Determine the [X, Y] coordinate at the center of the cell enclosing the given text.  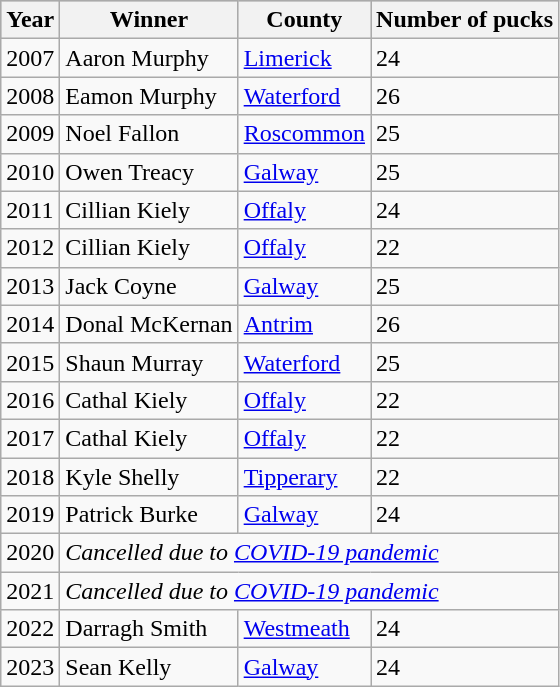
2016 [30, 400]
Kyle Shelly [149, 477]
2013 [30, 286]
2020 [30, 553]
Winner [149, 20]
Roscommon [304, 134]
Limerick [304, 58]
Shaun Murray [149, 362]
Eamon Murphy [149, 96]
2021 [30, 591]
2010 [30, 172]
Sean Kelly [149, 667]
2023 [30, 667]
2008 [30, 96]
2012 [30, 248]
Tipperary [304, 477]
Number of pucks [465, 20]
2018 [30, 477]
Aaron Murphy [149, 58]
Donal McKernan [149, 324]
2014 [30, 324]
Owen Treacy [149, 172]
Westmeath [304, 629]
2017 [30, 438]
2009 [30, 134]
Year [30, 20]
2015 [30, 362]
Darragh Smith [149, 629]
2007 [30, 58]
Noel Fallon [149, 134]
2011 [30, 210]
Antrim [304, 324]
Patrick Burke [149, 515]
2022 [30, 629]
Jack Coyne [149, 286]
2019 [30, 515]
County [304, 20]
